For the text-containing cell, return its midpoint in (x, y) coordinate format. 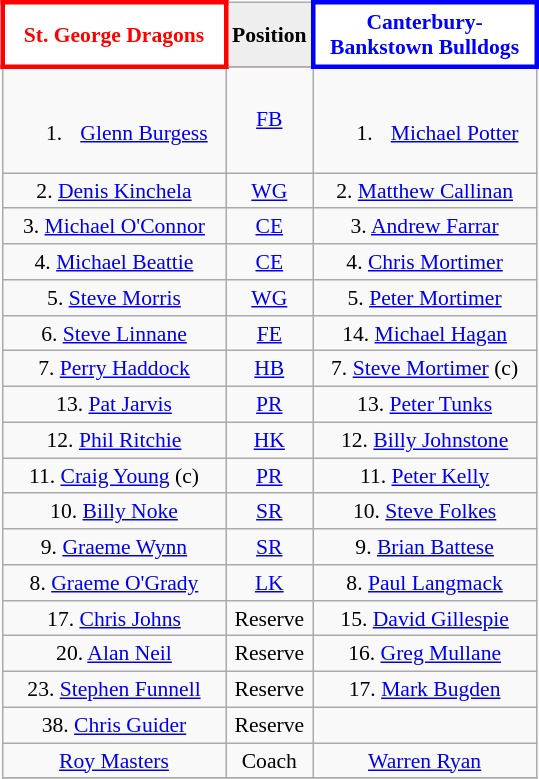
HK (270, 440)
12. Phil Ritchie (114, 440)
LK (270, 583)
4. Michael Beattie (114, 262)
13. Pat Jarvis (114, 405)
38. Chris Guider (114, 725)
4. Chris Mortimer (424, 262)
20. Alan Neil (114, 654)
11. Peter Kelly (424, 476)
17. Mark Bugden (424, 690)
7. Perry Haddock (114, 369)
5. Peter Mortimer (424, 298)
15. David Gillespie (424, 618)
St. George Dragons (114, 35)
9. Brian Battese (424, 547)
FE (270, 333)
10. Steve Folkes (424, 511)
10. Billy Noke (114, 511)
14. Michael Hagan (424, 333)
8. Graeme O'Grady (114, 583)
3. Michael O'Connor (114, 226)
HB (270, 369)
23. Stephen Funnell (114, 690)
Roy Masters (114, 761)
2. Denis Kinchela (114, 191)
Glenn Burgess (114, 120)
Canterbury-Bankstown Bulldogs (424, 35)
13. Peter Tunks (424, 405)
3. Andrew Farrar (424, 226)
Position (270, 35)
12. Billy Johnstone (424, 440)
17. Chris Johns (114, 618)
11. Craig Young (c) (114, 476)
FB (270, 120)
5. Steve Morris (114, 298)
Coach (270, 761)
16. Greg Mullane (424, 654)
Michael Potter (424, 120)
2. Matthew Callinan (424, 191)
7. Steve Mortimer (c) (424, 369)
8. Paul Langmack (424, 583)
9. Graeme Wynn (114, 547)
6. Steve Linnane (114, 333)
Warren Ryan (424, 761)
